Detect which cell encompasses the target text, then output its (x, y) center coordinate. 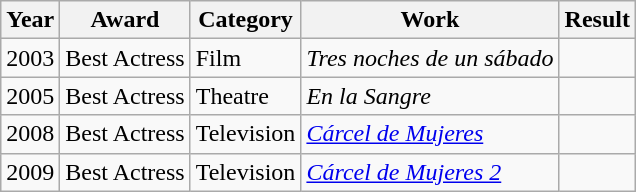
Film (246, 58)
Cárcel de Mujeres (430, 134)
2008 (30, 134)
En la Sangre (430, 96)
Theatre (246, 96)
2003 (30, 58)
Award (125, 20)
Year (30, 20)
Result (597, 20)
Tres noches de un sábado (430, 58)
2009 (30, 172)
2005 (30, 96)
Work (430, 20)
Category (246, 20)
Cárcel de Mujeres 2 (430, 172)
